Identify which cell holds the provided text, then report its [x, y] central coordinate. 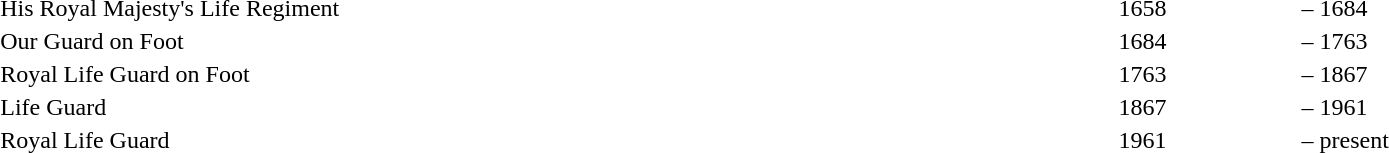
1763 [1207, 74]
1867 [1207, 107]
1684 [1207, 41]
